For the text-containing cell, return its midpoint in [X, Y] coordinate format. 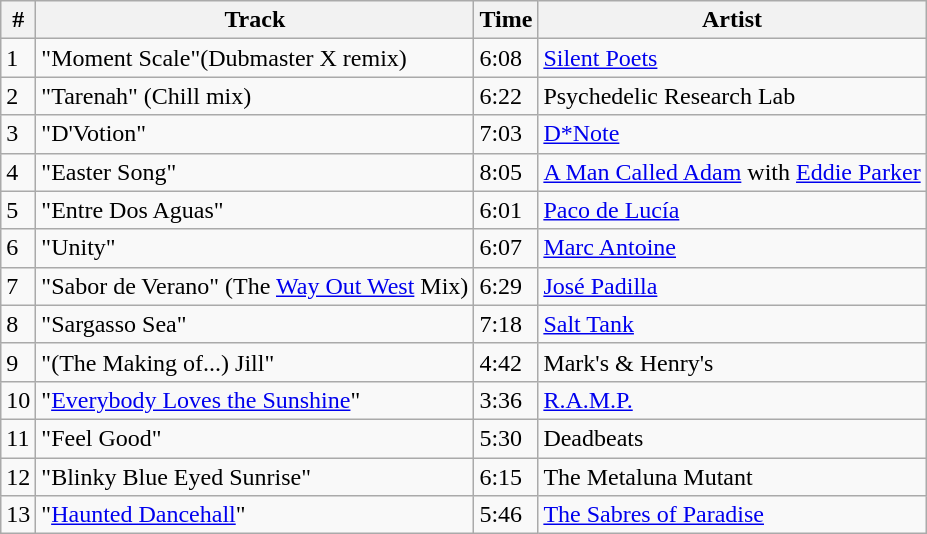
9 [18, 362]
7:18 [506, 324]
"Sargasso Sea" [255, 324]
"Entre Dos Aguas" [255, 210]
José Padilla [732, 286]
Mark's & Henry's [732, 362]
"Unity" [255, 248]
Psychedelic Research Lab [732, 96]
5 [18, 210]
The Metaluna Mutant [732, 477]
6:29 [506, 286]
6 [18, 248]
11 [18, 438]
# [18, 20]
Deadbeats [732, 438]
4 [18, 172]
12 [18, 477]
4:42 [506, 362]
Salt Tank [732, 324]
7:03 [506, 134]
Artist [732, 20]
"Everybody Loves the Sunshine" [255, 400]
The Sabres of Paradise [732, 515]
"Easter Song" [255, 172]
Silent Poets [732, 58]
6:15 [506, 477]
Marc Antoine [732, 248]
8:05 [506, 172]
3:36 [506, 400]
6:22 [506, 96]
Time [506, 20]
2 [18, 96]
13 [18, 515]
"Sabor de Verano" (The Way Out West Mix) [255, 286]
7 [18, 286]
6:08 [506, 58]
"(The Making of...) Jill" [255, 362]
"Haunted Dancehall" [255, 515]
"Tarenah" (Chill mix) [255, 96]
Track [255, 20]
A Man Called Adam with Eddie Parker [732, 172]
8 [18, 324]
5:30 [506, 438]
R.A.M.P. [732, 400]
1 [18, 58]
"Feel Good" [255, 438]
"Moment Scale"(Dubmaster X remix) [255, 58]
D*Note [732, 134]
Paco de Lucía [732, 210]
6:01 [506, 210]
5:46 [506, 515]
"Blinky Blue Eyed Sunrise" [255, 477]
"D'Votion" [255, 134]
3 [18, 134]
10 [18, 400]
6:07 [506, 248]
